Output the [x, y] coordinate of the center of the cell containing the given text.  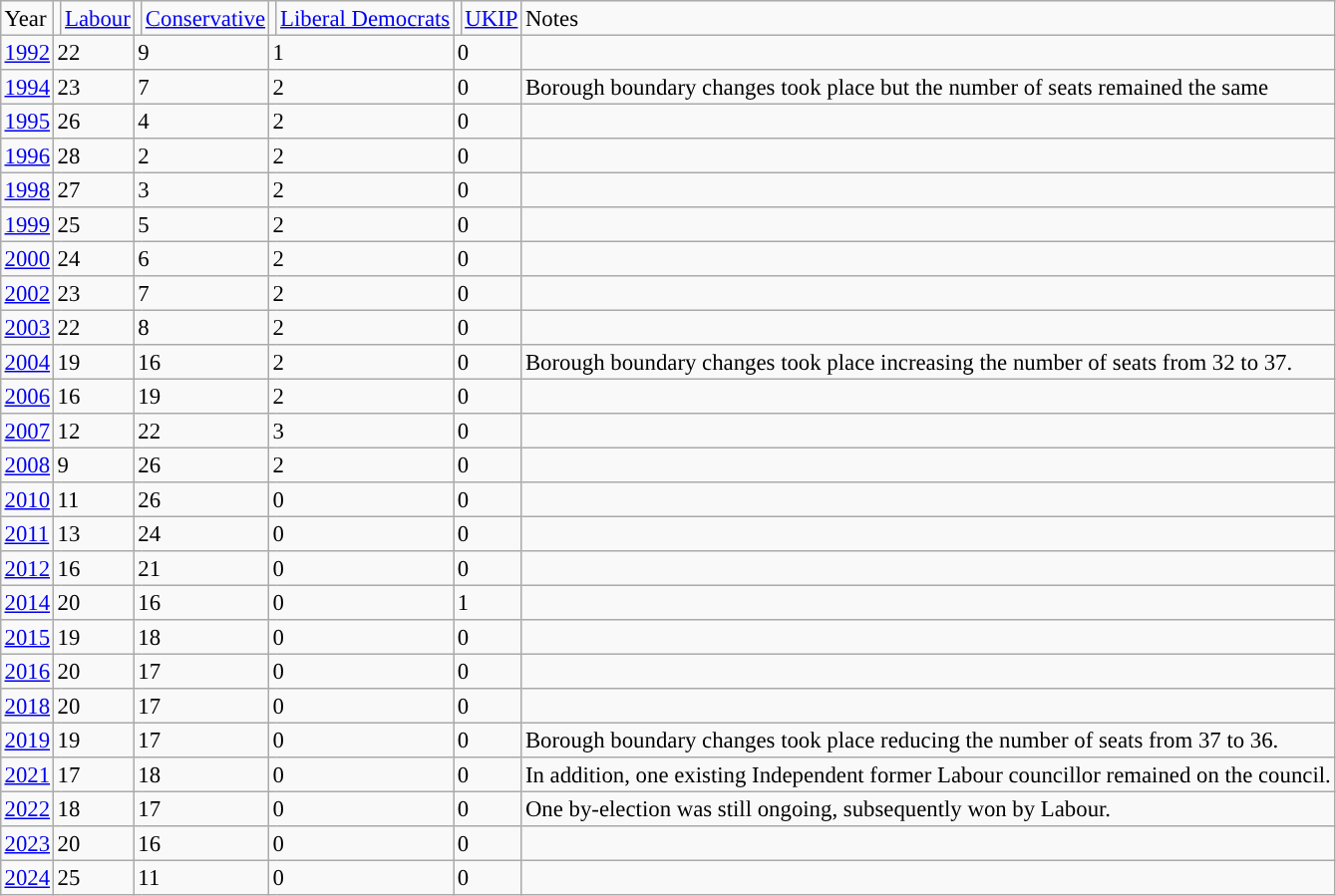
Conservative [205, 18]
5 [201, 224]
Borough boundary changes took place increasing the number of seats from 32 to 37. [927, 362]
2006 [28, 396]
6 [201, 258]
27 [94, 189]
2022 [28, 808]
2021 [28, 774]
One by-election was still ongoing, subsequently won by Labour. [927, 808]
2011 [28, 533]
Labour [98, 18]
2012 [28, 568]
12 [94, 431]
1994 [28, 87]
2015 [28, 637]
13 [94, 533]
28 [94, 155]
1999 [28, 224]
1995 [28, 121]
2003 [28, 327]
Year [28, 18]
2016 [28, 671]
Liberal Democrats [365, 18]
In addition, one existing Independent former Labour councillor remained on the council. [927, 774]
2010 [28, 499]
Borough boundary changes took place reducing the number of seats from 37 to 36. [927, 740]
2019 [28, 740]
1998 [28, 189]
2018 [28, 706]
2023 [28, 843]
UKIP [491, 18]
2007 [28, 431]
4 [201, 121]
2000 [28, 258]
2024 [28, 877]
8 [201, 327]
1996 [28, 155]
1992 [28, 52]
2014 [28, 602]
21 [201, 568]
2008 [28, 464]
Borough boundary changes took place but the number of seats remained the same [927, 87]
2002 [28, 293]
2004 [28, 362]
Notes [927, 18]
